Search for the cell housing the specified text and yield its [X, Y] center coordinate. 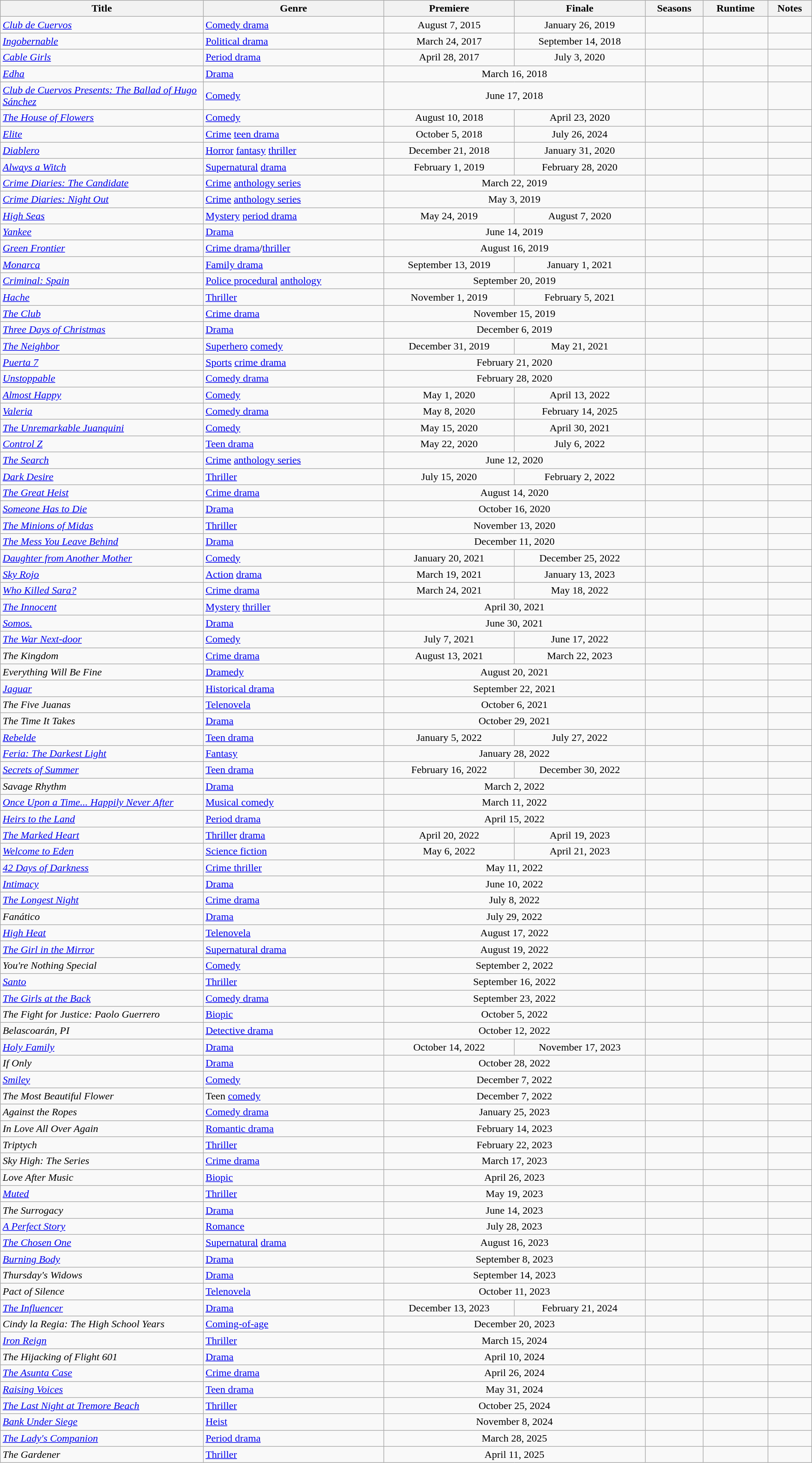
May 21, 2021 [580, 346]
42 Days of Darkness [102, 868]
August 16, 2019 [514, 248]
Always a Witch [102, 167]
September 14, 2023 [514, 1275]
Thursday's Widows [102, 1275]
The Surrogacy [102, 1210]
August 17, 2022 [514, 933]
August 13, 2021 [449, 656]
April 20, 2022 [449, 835]
Club de Cuervos [102, 25]
The Chosen One [102, 1242]
December 25, 2022 [580, 558]
December 13, 2023 [449, 1308]
Triptych [102, 1145]
The Fight for Justice: Paolo Guerrero [102, 1015]
July 27, 2022 [580, 737]
Crime thriller [293, 868]
February 1, 2019 [449, 167]
The Time It Takes [102, 721]
The Five Juanas [102, 705]
The Minions of Midas [102, 525]
September 2, 2022 [514, 965]
The Search [102, 460]
January 13, 2023 [580, 574]
If Only [102, 1063]
April 28, 2017 [449, 57]
The Girl in the Mirror [102, 949]
Rebelde [102, 737]
Unstoppable [102, 379]
August 7, 2020 [580, 215]
November 15, 2019 [514, 313]
High Seas [102, 215]
August 19, 2022 [514, 949]
Monarca [102, 265]
January 31, 2020 [580, 150]
Teen comedy [293, 1096]
October 5, 2018 [449, 134]
Pact of Silence [102, 1292]
Cindy la Regia: The High School Years [102, 1324]
June 17, 2018 [514, 96]
April 13, 2022 [580, 395]
Political drama [293, 41]
Action drama [293, 574]
July 3, 2020 [580, 57]
June 14, 2019 [514, 232]
Diablero [102, 150]
July 6, 2022 [580, 444]
Valeria [102, 411]
The Hijacking of Flight 601 [102, 1357]
Notes [790, 9]
September 14, 2018 [580, 41]
Elite [102, 134]
Belascoarán, PI [102, 1031]
March 17, 2023 [514, 1161]
Control Z [102, 444]
Criminal: Spain [102, 281]
Romantic drama [293, 1129]
Feria: The Darkest Light [102, 754]
Romance [293, 1226]
Secrets of Summer [102, 770]
High Heat [102, 933]
April 10, 2024 [514, 1357]
Welcome to Eden [102, 851]
February 5, 2021 [580, 297]
Science fiction [293, 851]
Crime Diaries: Night Out [102, 199]
Runtime [735, 9]
Green Frontier [102, 248]
The Gardener [102, 1454]
February 16, 2022 [449, 770]
Police procedural anthology [293, 281]
The Most Beautiful Flower [102, 1096]
September 8, 2023 [514, 1259]
May 11, 2022 [514, 868]
Genre [293, 9]
Club de Cuervos Presents: The Ballad of Hugo Sánchez [102, 96]
February 2, 2022 [580, 477]
Mystery period drama [293, 215]
Muted [102, 1194]
December 21, 2018 [449, 150]
September 20, 2019 [514, 281]
August 7, 2015 [449, 25]
The Influencer [102, 1308]
Savage Rhythm [102, 786]
October 25, 2024 [514, 1406]
Sports crime drama [293, 362]
February 21, 2024 [580, 1308]
April 26, 2023 [514, 1177]
August 10, 2018 [449, 118]
August 14, 2020 [514, 493]
The Kingdom [102, 656]
May 15, 2020 [449, 427]
May 1, 2020 [449, 395]
January 20, 2021 [449, 558]
May 31, 2024 [514, 1389]
March 19, 2021 [449, 574]
February 14, 2025 [580, 411]
Coming-of-age [293, 1324]
Musical comedy [293, 803]
Puerta 7 [102, 362]
The Longest Night [102, 900]
Crime drama/thriller [293, 248]
The War Next-door [102, 639]
July 7, 2021 [449, 639]
Thriller drama [293, 835]
April 11, 2025 [514, 1454]
February 14, 2023 [514, 1129]
February 22, 2023 [514, 1145]
Love After Music [102, 1177]
The Last Night at Tremore Beach [102, 1406]
Someone Has to Die [102, 509]
June 10, 2022 [514, 884]
November 13, 2020 [514, 525]
May 18, 2022 [580, 591]
You're Nothing Special [102, 965]
Sky Rojo [102, 574]
Dark Desire [102, 477]
Jaguar [102, 688]
The House of Flowers [102, 118]
June 14, 2023 [514, 1210]
April 21, 2023 [580, 851]
Horror fantasy thriller [293, 150]
November 17, 2023 [580, 1047]
March 24, 2021 [449, 591]
October 29, 2021 [514, 721]
July 26, 2024 [580, 134]
A Perfect Story [102, 1226]
April 23, 2020 [580, 118]
March 11, 2022 [514, 803]
Seasons [674, 9]
October 14, 2022 [449, 1047]
May 8, 2020 [449, 411]
The Marked Heart [102, 835]
October 5, 2022 [514, 1015]
January 26, 2019 [580, 25]
Premiere [449, 9]
Three Days of Christmas [102, 330]
November 8, 2024 [514, 1422]
December 30, 2022 [580, 770]
Daughter from Another Mother [102, 558]
Detective drama [293, 1031]
January 1, 2021 [580, 265]
May 19, 2023 [514, 1194]
January 28, 2022 [514, 754]
Ingobernable [102, 41]
August 16, 2023 [514, 1242]
Burning Body [102, 1259]
The Great Heist [102, 493]
October 11, 2023 [514, 1292]
July 28, 2023 [514, 1226]
July 15, 2020 [449, 477]
In Love All Over Again [102, 1129]
Holy Family [102, 1047]
June 30, 2021 [514, 623]
February 21, 2020 [514, 362]
The Asunta Case [102, 1373]
April 26, 2024 [514, 1373]
Smiley [102, 1080]
Crime Diaries: The Candidate [102, 183]
Once Upon a Time... Happily Never After [102, 803]
The Lady's Companion [102, 1438]
The Club [102, 313]
December 6, 2019 [514, 330]
March 22, 2023 [580, 656]
April 19, 2023 [580, 835]
Intimacy [102, 884]
September 23, 2022 [514, 998]
The Neighbor [102, 346]
Everything Will Be Fine [102, 672]
Against the Ropes [102, 1112]
Dramedy [293, 672]
September 22, 2021 [514, 688]
Heirs to the Land [102, 819]
Edha [102, 74]
May 3, 2019 [514, 199]
October 16, 2020 [514, 509]
October 6, 2021 [514, 705]
September 16, 2022 [514, 982]
Superhero comedy [293, 346]
Heist [293, 1422]
June 17, 2022 [580, 639]
March 22, 2019 [514, 183]
Iron Reign [102, 1341]
October 12, 2022 [514, 1031]
Family drama [293, 265]
Hache [102, 297]
Raising Voices [102, 1389]
March 15, 2024 [514, 1341]
May 24, 2019 [449, 215]
August 20, 2021 [514, 672]
January 25, 2023 [514, 1112]
November 1, 2019 [449, 297]
Sky High: The Series [102, 1161]
May 22, 2020 [449, 444]
Finale [580, 9]
Bank Under Siege [102, 1422]
July 29, 2022 [514, 917]
Historical drama [293, 688]
December 11, 2020 [514, 542]
September 13, 2019 [449, 265]
The Girls at the Back [102, 998]
January 5, 2022 [449, 737]
June 12, 2020 [514, 460]
December 31, 2019 [449, 346]
Fanático [102, 917]
Cable Girls [102, 57]
Title [102, 9]
The Innocent [102, 607]
March 28, 2025 [514, 1438]
Mystery thriller [293, 607]
March 16, 2018 [514, 74]
Santo [102, 982]
December 20, 2023 [514, 1324]
Almost Happy [102, 395]
The Unremarkable Juanquini [102, 427]
March 24, 2017 [449, 41]
October 28, 2022 [514, 1063]
Fantasy [293, 754]
July 8, 2022 [514, 900]
March 2, 2022 [514, 786]
Yankee [102, 232]
April 15, 2022 [514, 819]
May 6, 2022 [449, 851]
The Mess You Leave Behind [102, 542]
Who Killed Sara? [102, 591]
Somos. [102, 623]
Crime teen drama [293, 134]
